Output the (X, Y) coordinate of the center of the cell containing the given text.  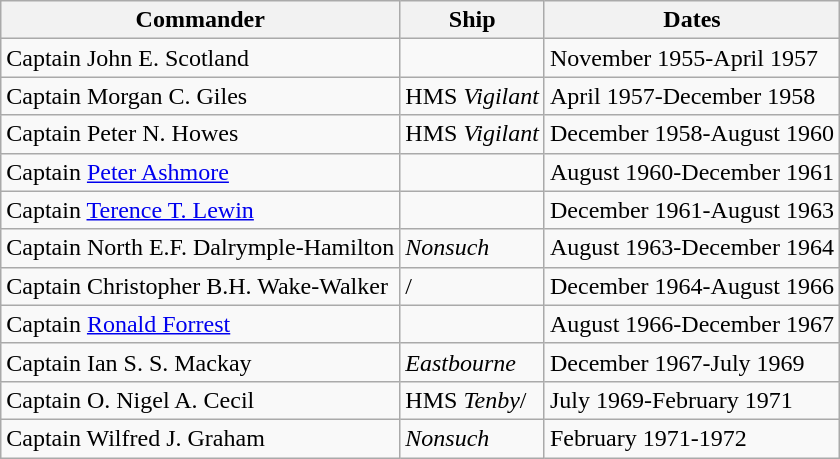
HMS Tenby/ (472, 400)
Dates (692, 20)
Captain Christopher B.H. Wake-Walker (200, 286)
August 1960-December 1961 (692, 172)
Captain Wilfred J. Graham (200, 438)
Captain John E. Scotland (200, 58)
December 1961-August 1963 (692, 210)
Captain Terence T. Lewin (200, 210)
November 1955-April 1957 (692, 58)
February 1971-1972 (692, 438)
Commander (200, 20)
December 1964-August 1966 (692, 286)
Ship (472, 20)
July 1969-February 1971 (692, 400)
April 1957-December 1958 (692, 96)
Captain Ronald Forrest (200, 324)
Eastbourne (472, 362)
August 1963-December 1964 (692, 248)
Captain North E.F. Dalrymple-Hamilton (200, 248)
December 1958-August 1960 (692, 134)
Captain Ian S. S. Mackay (200, 362)
December 1967-July 1969 (692, 362)
Captain Morgan C. Giles (200, 96)
Captain O. Nigel A. Cecil (200, 400)
Captain Peter Ashmore (200, 172)
Captain Peter N. Howes (200, 134)
August 1966-December 1967 (692, 324)
/ (472, 286)
